Return (X, Y) of the center of cell containing provided text 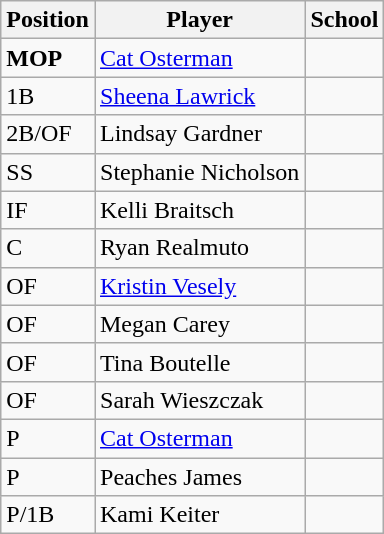
MOP (48, 58)
Kelli Braitsch (199, 210)
School (344, 20)
IF (48, 210)
1B (48, 96)
Position (48, 20)
P/1B (48, 515)
Peaches James (199, 477)
Tina Boutelle (199, 362)
2B/OF (48, 134)
SS (48, 172)
Sarah Wieszczak (199, 400)
Kristin Vesely (199, 286)
Stephanie Nicholson (199, 172)
Megan Carey (199, 324)
Kami Keiter (199, 515)
Player (199, 20)
Lindsay Gardner (199, 134)
Ryan Realmuto (199, 248)
C (48, 248)
Sheena Lawrick (199, 96)
